Output the [X, Y] coordinate of the center of the cell containing the given text.  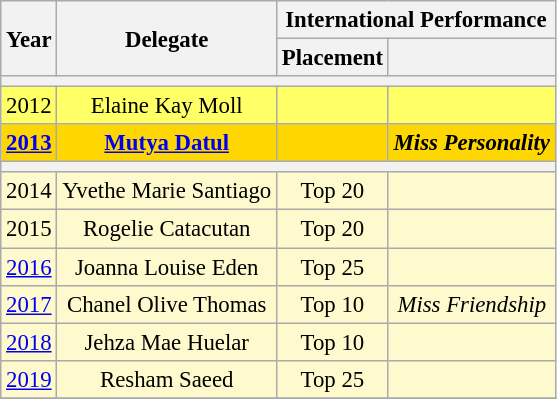
2019 [29, 379]
Resham Saeed [167, 379]
Chanel Olive Thomas [167, 304]
Placement [333, 58]
Yvethe Marie Santiago [167, 191]
Mutya Datul [167, 143]
Joanna Louise Eden [167, 267]
Miss Friendship [472, 304]
Delegate [167, 38]
Elaine Kay Moll [167, 106]
Miss Personality [472, 143]
2018 [29, 342]
Rogelie Catacutan [167, 229]
2017 [29, 304]
2013 [29, 143]
2015 [29, 229]
2016 [29, 267]
International Performance [416, 20]
Jehza Mae Huelar [167, 342]
2012 [29, 106]
Year [29, 38]
2014 [29, 191]
